Search for the cell housing the specified text and yield its (x, y) center coordinate. 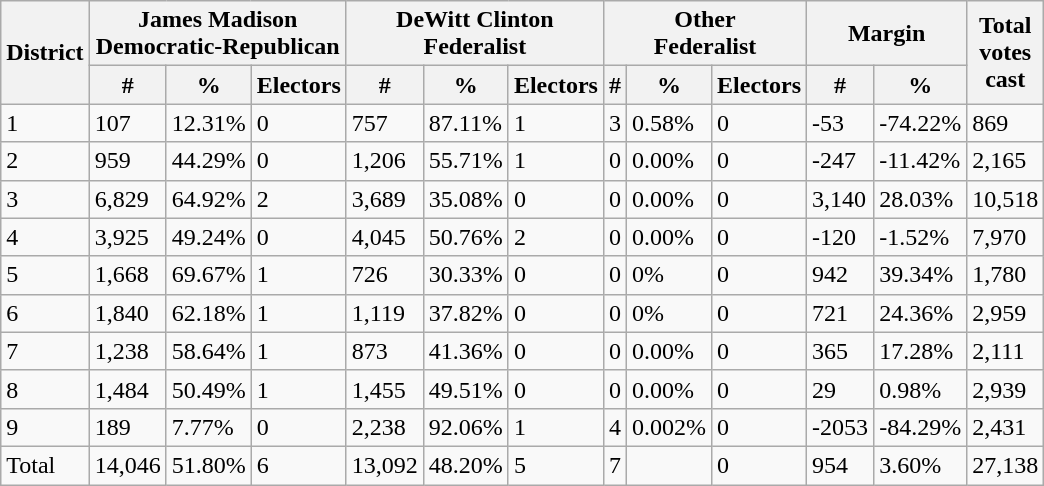
0.002% (668, 427)
James MadisonDemocratic-Republican (218, 34)
2,238 (384, 427)
1,119 (384, 313)
8 (45, 389)
-120 (840, 237)
3,140 (840, 199)
0.98% (920, 389)
DeWitt ClintonFederalist (474, 34)
107 (128, 123)
48.20% (466, 465)
OtherFederalist (704, 34)
39.34% (920, 275)
50.49% (208, 389)
51.80% (208, 465)
954 (840, 465)
Margin (887, 34)
17.28% (920, 351)
6,829 (128, 199)
365 (840, 351)
64.92% (208, 199)
-53 (840, 123)
9 (45, 427)
69.67% (208, 275)
942 (840, 275)
721 (840, 313)
-247 (840, 161)
30.33% (466, 275)
4,045 (384, 237)
37.82% (466, 313)
3.60% (920, 465)
1,206 (384, 161)
1,484 (128, 389)
1,238 (128, 351)
28.03% (920, 199)
44.29% (208, 161)
Total (45, 465)
2,431 (1006, 427)
3,925 (128, 237)
1,780 (1006, 275)
24.36% (920, 313)
50.76% (466, 237)
0.58% (668, 123)
2,939 (1006, 389)
2,959 (1006, 313)
7.77% (208, 427)
12.31% (208, 123)
55.71% (466, 161)
1,455 (384, 389)
189 (128, 427)
Totalvotescast (1006, 52)
49.24% (208, 237)
-84.29% (920, 427)
1,840 (128, 313)
2,111 (1006, 351)
-74.22% (920, 123)
District (45, 52)
14,046 (128, 465)
2,165 (1006, 161)
7,970 (1006, 237)
49.51% (466, 389)
13,092 (384, 465)
726 (384, 275)
92.06% (466, 427)
27,138 (1006, 465)
62.18% (208, 313)
869 (1006, 123)
29 (840, 389)
-11.42% (920, 161)
873 (384, 351)
41.36% (466, 351)
1,668 (128, 275)
3,689 (384, 199)
58.64% (208, 351)
-2053 (840, 427)
959 (128, 161)
10,518 (1006, 199)
757 (384, 123)
87.11% (466, 123)
-1.52% (920, 237)
35.08% (466, 199)
